Locate the cell with the specified text and output its [X, Y] center coordinate. 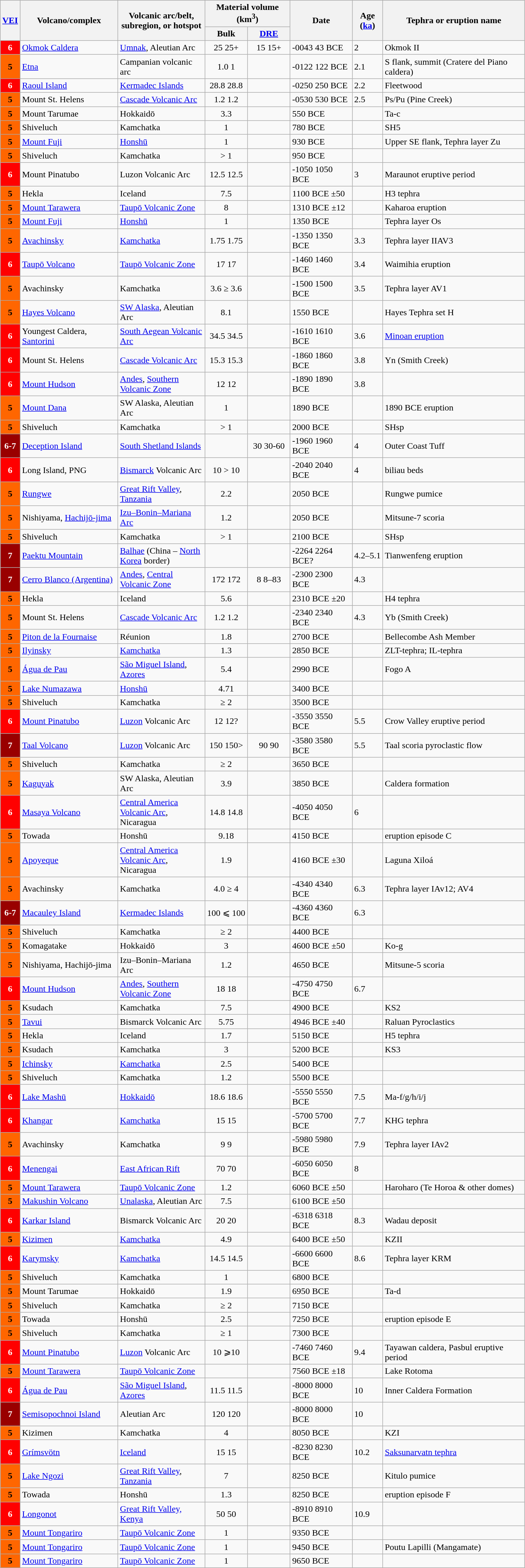
1350 BCE [322, 221]
Unalaska, Aleutian Arc [162, 1201]
3.6 ≥ 3.6 [226, 288]
1.75 1.75 [226, 241]
Poutu Lapilli (Mangamate) [454, 1547]
Paektu Mountain [69, 555]
12 12? [226, 722]
4400 BCE [322, 932]
7.7 [367, 1120]
Okmok Caldera [69, 47]
Ps/Pu (Pine Creek) [454, 100]
H5 tephra [454, 1035]
Maraunot eruptive period [454, 174]
Tianwenfeng eruption [454, 555]
-2264 2264 BCE? [322, 555]
Aleutian Arc [162, 1414]
5500 BCE [322, 1078]
Tephra layer Os [454, 221]
Inner Caldera Formation [454, 1390]
-3580 3580 BCE [322, 745]
Kaguyak [69, 783]
Grímsvötn [69, 1452]
100 ⩽ 100 [226, 913]
-4340 4340 BCE [322, 889]
Raoul Island [69, 85]
9650 BCE [322, 1561]
14.5 14.5 [226, 1258]
-5550 5550 BCE [322, 1097]
9 9 [226, 1145]
KS3 [454, 1050]
Rungwe [69, 494]
-0043 43 BCE [322, 47]
Piton de la Fournaise [69, 636]
8.6 [367, 1258]
150 150> [226, 745]
2100 BCE [322, 537]
10.9 [367, 1514]
7150 BCE [322, 1305]
18.6 18.6 [226, 1097]
Tephra layer IIAV3 [454, 241]
4.71 [226, 688]
Lake Mashū [69, 1097]
≥ 1 [226, 1333]
South Shetland Islands [162, 446]
Ma-f/g/h/i/j [454, 1097]
-1890 1890 BCE [322, 384]
-0250 250 BCE [322, 85]
Haroharo (Te Horoa & other domes) [454, 1187]
Raluan Pyroclastics [454, 1021]
-1350 1350 BCE [322, 241]
4600 BCE ±50 [322, 946]
34.5 34.5 [226, 336]
Apoyeque [69, 860]
Semisopochnoi Island [69, 1414]
Masaya Volcano [69, 812]
2310 BCE ±20 [322, 598]
930 BCE [322, 142]
VEI [10, 21]
3400 BCE [322, 688]
KHG tephra [454, 1120]
-6600 6600 BCE [322, 1258]
7250 BCE [322, 1319]
1550 BCE [322, 312]
7.9 [367, 1145]
-2340 2340 BCE [322, 617]
-4750 4750 BCE [322, 989]
4160 BCE ±30 [322, 860]
90 90 [269, 745]
Khangar [69, 1120]
Hayes Volcano [69, 312]
Komagatake [69, 946]
172 172 [226, 580]
Réunion [162, 636]
Longonot [69, 1514]
KZI [454, 1433]
Upper SE flank, Tephra layer Zu [454, 142]
Yn (Smith Creek) [454, 360]
Lake Ngozi [69, 1476]
Makushin Volcano [69, 1201]
10.2 [367, 1452]
15 15+ [269, 47]
10 ⩾10 [226, 1352]
1100 BCE ±50 [322, 193]
Material volume (km3) [248, 14]
8 8–83 [269, 580]
Ta-c [454, 114]
Balhae (China – North Korea border) [162, 555]
Etna [69, 66]
Bulk [226, 33]
Tephra layer IAv12; AV4 [454, 889]
780 BCE [322, 128]
Okmok II [454, 47]
6800 BCE [322, 1277]
Mount Dana [69, 408]
-1860 1860 BCE [322, 360]
50 50 [226, 1514]
SH5 [454, 128]
Taal scoria pyroclastic flow [454, 745]
eruption episode F [454, 1495]
Tephra layer AV1 [454, 288]
3500 BCE [322, 702]
7560 BCE ±18 [322, 1371]
30 30-60 [269, 446]
Minoan eruption [454, 336]
eruption episode C [454, 836]
South Aegean Volcanic Arc [162, 336]
1890 BCE [322, 408]
Saksunarvatn tephra [454, 1452]
6.7 [367, 989]
Taal Volcano [69, 745]
6100 BCE ±50 [322, 1201]
Caldera formation [454, 783]
5.6 [226, 598]
1.8 [226, 636]
-1460 1460 BCE [322, 264]
Macauley Island [69, 913]
5.4 [226, 669]
East African Rift [162, 1168]
8.3 [367, 1220]
5400 BCE [322, 1064]
4.0 ≥ 4 [226, 889]
2850 BCE [322, 650]
-6050 6050 BCE [322, 1168]
4.9 [226, 1239]
Volcano/complex [69, 21]
11.5 11.5 [226, 1390]
-2040 2040 BCE [322, 470]
5200 BCE [322, 1050]
Volcanic arc/belt,subregion, or hotspot [162, 21]
1.7 [226, 1035]
3.9 [226, 783]
9450 BCE [322, 1547]
Great Rift Valley, Kenya [162, 1514]
eruption episode E [454, 1319]
4650 BCE [322, 964]
-8910 8910 BCE [322, 1514]
Mitsune-5 scoria [454, 964]
-1960 1960 BCE [322, 446]
Fogo A [454, 669]
2000 BCE [322, 427]
Tephra layer KRM [454, 1258]
2990 BCE [322, 669]
8050 BCE [322, 1433]
Outer Coast Tuff [454, 446]
Kaharoa eruption [454, 207]
20 20 [226, 1220]
H4 tephra [454, 598]
biliau beds [454, 470]
3.4 [367, 264]
Laguna Xiloá [454, 860]
Rungwe pumice [454, 494]
4.2–5.1 [367, 555]
Kitulo pumice [454, 1476]
950 BCE [322, 156]
2 [367, 47]
Campanian volcanic arc [162, 66]
Youngest Caldera, Santorini [69, 336]
Long Island, PNG [69, 470]
1310 BCE ±12 [322, 207]
-0122 122 BCE [322, 66]
Waimihia eruption [454, 264]
14.8 14.8 [226, 812]
Karkar Island [69, 1220]
Ilyinsky [69, 650]
120 120 [226, 1414]
Bellecombe Ash Member [454, 636]
-2300 2300 BCE [322, 580]
12 12 [226, 384]
-5980 5980 BCE [322, 1145]
Tephra layer IAv2 [454, 1145]
Tephra or eruption name [454, 21]
-7460 7460 BCE [322, 1352]
5.75 [226, 1021]
Umnak, Aleutian Arc [162, 47]
Menengai [69, 1168]
-8230 8230 BCE [322, 1452]
4150 BCE [322, 836]
7300 BCE [322, 1333]
18 18 [226, 989]
Crow Valley eruptive period [454, 722]
Andes, Central Volcanic Zone [162, 580]
6400 BCE ±50 [322, 1239]
-0530 530 BCE [322, 100]
9.18 [226, 836]
ZLT-tephra; IL-tephra [454, 650]
Karymsky [69, 1258]
9350 BCE [322, 1533]
1.0 1 [226, 66]
DRE [269, 33]
2700 BCE [322, 636]
4900 BCE [322, 1007]
70 70 [226, 1168]
-6318 6318 BCE [322, 1220]
5150 BCE [322, 1035]
-3550 3550 BCE [322, 722]
Ta-d [454, 1291]
-1050 1050 BCE [322, 174]
-4360 4360 BCE [322, 913]
1890 BCE eruption [454, 408]
Wadau deposit [454, 1220]
6950 BCE [322, 1291]
Yb (Smith Creek) [454, 617]
3650 BCE [322, 764]
-4050 4050 BCE [322, 812]
550 BCE [322, 114]
Tayawan caldera, Pasbul eruptive period [454, 1352]
S flank, summit (Cratere del Piano caldera) [454, 66]
12.5 12.5 [226, 174]
6060 BCE ±50 [322, 1187]
Cerro Blanco (Argentina) [69, 580]
KS2 [454, 1007]
Tavui [69, 1021]
4946 BCE ±40 [322, 1021]
Date [322, 21]
Hayes Tephra set H [454, 312]
15.3 15.3 [226, 360]
28.8 28.8 [226, 85]
3.5 [367, 288]
KZII [454, 1239]
-1610 1610 BCE [322, 336]
Deception Island [69, 446]
H3 tephra [454, 193]
17 17 [226, 264]
Taupō Volcano [69, 264]
10 > 10 [226, 470]
3.6 [367, 336]
Age(ka) [367, 21]
-1500 1500 BCE [322, 288]
Lake Numazawa [69, 688]
Lake Rotoma [454, 1371]
9.4 [367, 1352]
Ichinsky [69, 1064]
2.1 [367, 66]
25 25+ [226, 47]
Fleetwood [454, 85]
Mitsune-7 scoria [454, 518]
-5700 5700 BCE [322, 1120]
Ko-g [454, 946]
8.1 [226, 312]
3850 BCE [322, 783]
